Determine the (X, Y) coordinate at the center of the cell enclosing the given text.  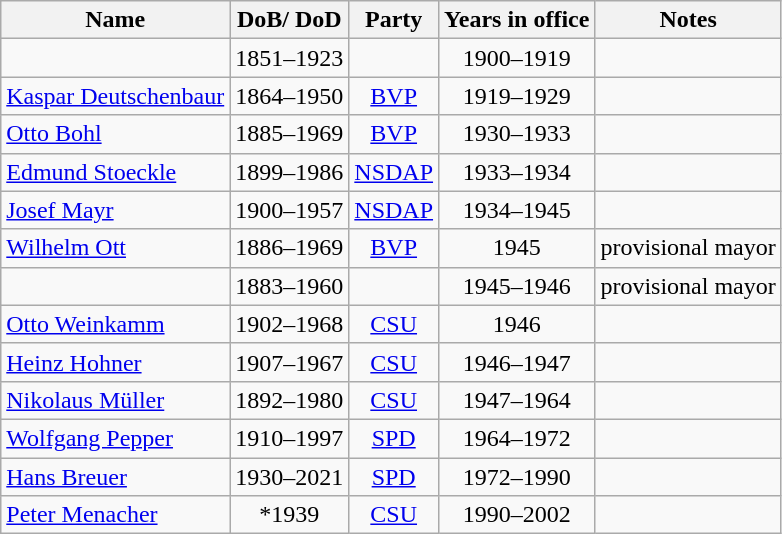
1919–1929 (517, 96)
Notes (688, 20)
1947–1964 (517, 400)
*1939 (290, 515)
1945–1946 (517, 286)
1910–1997 (290, 438)
Wolfgang Pepper (116, 438)
1933–1934 (517, 172)
1945 (517, 248)
1946 (517, 324)
Josef Mayr (116, 210)
1972–1990 (517, 477)
1892–1980 (290, 400)
Kaspar Deutschenbaur (116, 96)
1930–1933 (517, 134)
Nikolaus Müller (116, 400)
Otto Weinkamm (116, 324)
Hans Breuer (116, 477)
1883–1960 (290, 286)
1990–2002 (517, 515)
Wilhelm Ott (116, 248)
1885–1969 (290, 134)
1900–1919 (517, 58)
Edmund Stoeckle (116, 172)
1886–1969 (290, 248)
1851–1923 (290, 58)
1964–1972 (517, 438)
Name (116, 20)
1864–1950 (290, 96)
1930–2021 (290, 477)
1946–1947 (517, 362)
Years in office (517, 20)
Peter Menacher (116, 515)
Party (394, 20)
DoB/ DoD (290, 20)
1900–1957 (290, 210)
1902–1968 (290, 324)
Heinz Hohner (116, 362)
Otto Bohl (116, 134)
1934–1945 (517, 210)
1907–1967 (290, 362)
1899–1986 (290, 172)
